Search for the cell housing the specified text and yield its [X, Y] center coordinate. 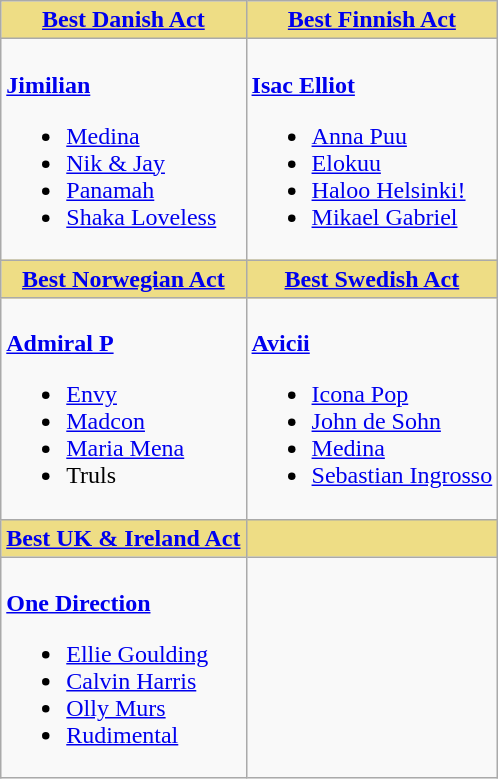
Admiral PEnvyMadconMaria MenaTruls [124, 408]
Best Norwegian Act [124, 279]
Best Swedish Act [372, 279]
One DirectionEllie GouldingCalvin HarrisOlly MursRudimental [124, 668]
Best Finnish Act [372, 20]
Best UK & Ireland Act [124, 538]
Best Danish Act [124, 20]
JimilianMedinaNik & JayPanamahShaka Loveless [124, 150]
AviciiIcona PopJohn de SohnMedinaSebastian Ingrosso [372, 408]
Isac ElliotAnna PuuElokuuHaloo Helsinki!Mikael Gabriel [372, 150]
